Capture the cell that displays the provided text and extract its (X, Y) central coordinate. 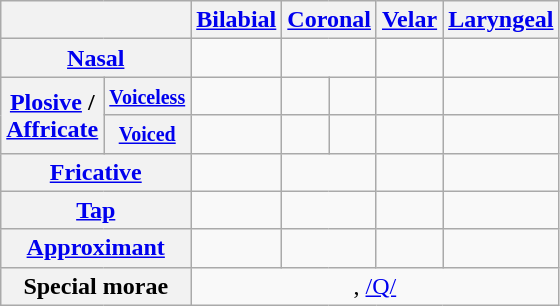
Approximant (96, 248)
Nasal (96, 58)
Voiced (148, 134)
Laryngeal (501, 20)
Special morae (96, 286)
Tap (96, 210)
Voiceless (148, 96)
Fricative (96, 172)
, /Q/ (375, 286)
Bilabial (236, 20)
Coronal (330, 20)
Plosive /Affricate (52, 115)
Velar (409, 20)
